Extract the (X, Y) coordinate from the center of the cell holding the provided text.  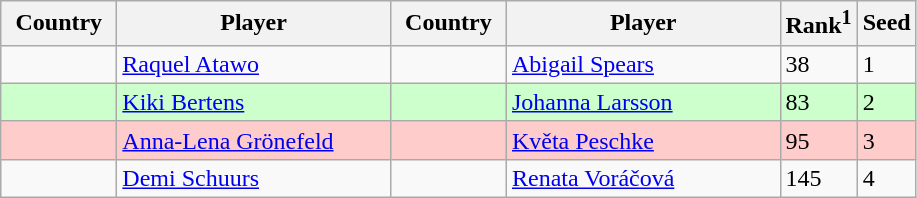
Rank1 (818, 24)
95 (818, 140)
Raquel Atawo (254, 64)
3 (886, 140)
Anna-Lena Grönefeld (254, 140)
Renata Voráčová (643, 178)
Kiki Bertens (254, 102)
Květa Peschke (643, 140)
Abigail Spears (643, 64)
83 (818, 102)
4 (886, 178)
Demi Schuurs (254, 178)
145 (818, 178)
2 (886, 102)
1 (886, 64)
38 (818, 64)
Seed (886, 24)
Johanna Larsson (643, 102)
